Extract the [X, Y] coordinate from the center of the cell holding the provided text.  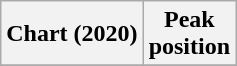
Peakposition [189, 34]
Chart (2020) [72, 34]
